Find where the given text appears and provide that cell's center as (X, Y) coordinate. 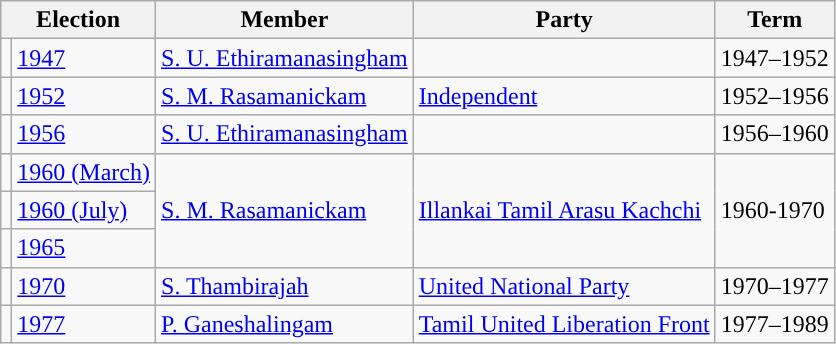
1952–1956 (774, 96)
1960 (July) (84, 210)
1960-1970 (774, 210)
1977–1989 (774, 324)
Term (774, 20)
Member (285, 20)
Party (564, 20)
1947 (84, 58)
1960 (March) (84, 172)
1952 (84, 96)
1970 (84, 286)
United National Party (564, 286)
1970–1977 (774, 286)
1965 (84, 248)
1977 (84, 324)
Illankai Tamil Arasu Kachchi (564, 210)
1956 (84, 134)
1956–1960 (774, 134)
P. Ganeshalingam (285, 324)
1947–1952 (774, 58)
Independent (564, 96)
Election (78, 20)
Tamil United Liberation Front (564, 324)
S. Thambirajah (285, 286)
